For the text-containing cell, return its midpoint in [X, Y] coordinate format. 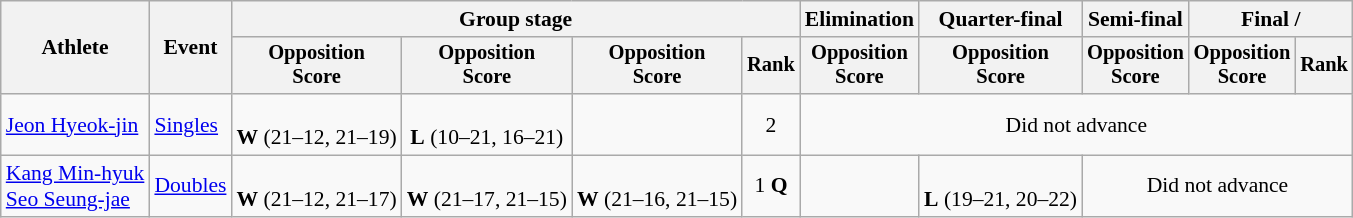
Semi-final [1136, 19]
1 Q [771, 186]
Athlete [76, 48]
L (19–21, 20–22) [1000, 186]
Singles [190, 124]
2 [771, 124]
L (10–21, 16–21) [487, 124]
W (21–17, 21–15) [487, 186]
W (21–16, 21–15) [657, 186]
Final / [1271, 19]
Group stage [515, 19]
Kang Min-hyukSeo Seung-jae [76, 186]
W (21–12, 21–17) [316, 186]
Event [190, 48]
Doubles [190, 186]
Elimination [860, 19]
W (21–12, 21–19) [316, 124]
Quarter-final [1000, 19]
Jeon Hyeok-jin [76, 124]
